Provide the [x, y] coordinate of the cell's center where the given text is located.  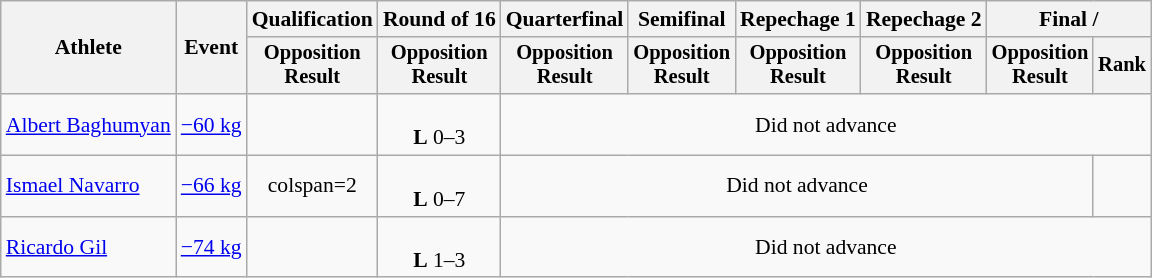
Semifinal [682, 19]
Qualification [312, 19]
Ismael Navarro [88, 186]
Repechage 2 [924, 19]
L 0–7 [440, 186]
−74 kg [212, 248]
Rank [1122, 66]
−66 kg [212, 186]
Athlete [88, 48]
Round of 16 [440, 19]
Event [212, 48]
Ricardo Gil [88, 248]
L 0–3 [440, 124]
−60 kg [212, 124]
Final / [1069, 19]
Albert Baghumyan [88, 124]
Quarterfinal [565, 19]
Repechage 1 [798, 19]
L 1–3 [440, 248]
colspan=2 [312, 186]
